Find where the given text appears and provide that cell's center as [x, y] coordinate. 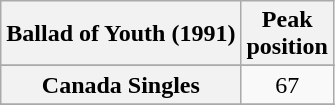
Peakposition [287, 34]
67 [287, 85]
Ballad of Youth (1991) [121, 34]
Canada Singles [121, 85]
